Identify which cell holds the provided text, then report its [X, Y] central coordinate. 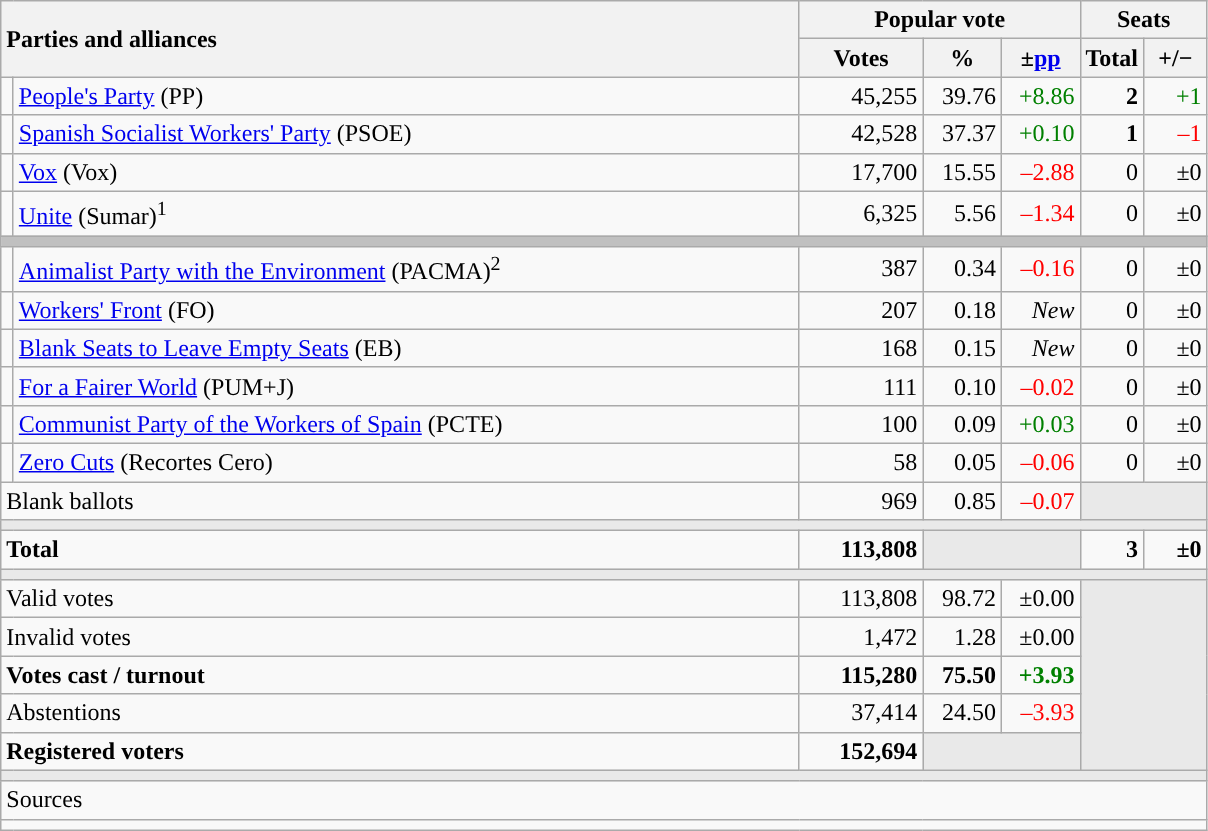
Blank ballots [400, 501]
People's Party (PP) [406, 96]
Invalid votes [400, 637]
Sources [604, 800]
Valid votes [400, 599]
Registered voters [400, 751]
0.18 [962, 310]
98.72 [962, 599]
–0.06 [1040, 462]
–0.02 [1040, 386]
+3.93 [1040, 675]
1.28 [962, 637]
+8.86 [1040, 96]
0.85 [962, 501]
45,255 [861, 96]
0.15 [962, 348]
5.56 [962, 214]
+0.03 [1040, 424]
0.05 [962, 462]
–2.88 [1040, 172]
100 [861, 424]
Communist Party of the Workers of Spain (PCTE) [406, 424]
1,472 [861, 637]
6,325 [861, 214]
37.37 [962, 134]
% [962, 58]
±pp [1040, 58]
24.50 [962, 713]
Vox (Vox) [406, 172]
17,700 [861, 172]
0.10 [962, 386]
111 [861, 386]
0.34 [962, 270]
58 [861, 462]
–3.93 [1040, 713]
1 [1112, 134]
–1 [1176, 134]
Parties and alliances [400, 39]
969 [861, 501]
152,694 [861, 751]
Abstentions [400, 713]
168 [861, 348]
–0.07 [1040, 501]
207 [861, 310]
2 [1112, 96]
+/− [1176, 58]
Seats [1144, 20]
Animalist Party with the Environment (PACMA)2 [406, 270]
75.50 [962, 675]
15.55 [962, 172]
39.76 [962, 96]
Workers' Front (FO) [406, 310]
For a Fairer World (PUM+J) [406, 386]
0.09 [962, 424]
Votes [861, 58]
387 [861, 270]
Blank Seats to Leave Empty Seats (EB) [406, 348]
Zero Cuts (Recortes Cero) [406, 462]
+1 [1176, 96]
–1.34 [1040, 214]
115,280 [861, 675]
Unite (Sumar)1 [406, 214]
Spanish Socialist Workers' Party (PSOE) [406, 134]
Votes cast / turnout [400, 675]
Popular vote [940, 20]
42,528 [861, 134]
3 [1112, 550]
–0.16 [1040, 270]
37,414 [861, 713]
+0.10 [1040, 134]
